Locate the cell with the specified text and output its (x, y) center coordinate. 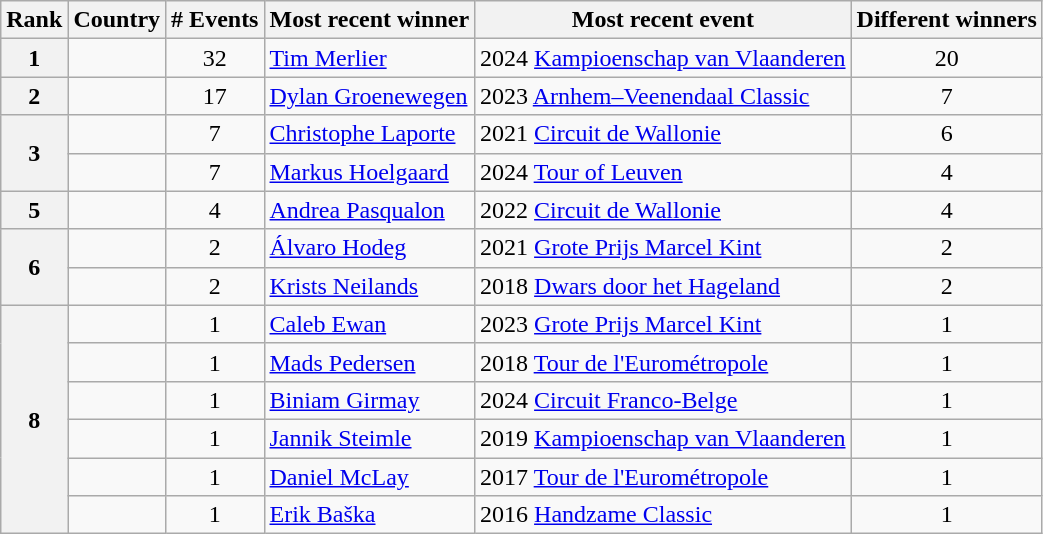
32 (215, 58)
Mads Pedersen (370, 362)
5 (34, 210)
8 (34, 419)
Jannik Steimle (370, 438)
2023 Arnhem–Veenendaal Classic (663, 96)
2021 Circuit de Wallonie (663, 134)
Biniam Girmay (370, 400)
Caleb Ewan (370, 324)
2024 Tour of Leuven (663, 172)
20 (946, 58)
Christophe Laporte (370, 134)
Krists Neilands (370, 286)
2021 Grote Prijs Marcel Kint (663, 248)
Country (117, 20)
2024 Circuit Franco-Belge (663, 400)
2022 Circuit de Wallonie (663, 210)
2019 Kampioenschap van Vlaanderen (663, 438)
2018 Tour de l'Eurométropole (663, 362)
Rank (34, 20)
Álvaro Hodeg (370, 248)
17 (215, 96)
Andrea Pasqualon (370, 210)
Tim Merlier (370, 58)
Different winners (946, 20)
Most recent winner (370, 20)
2023 Grote Prijs Marcel Kint (663, 324)
Most recent event (663, 20)
Daniel McLay (370, 477)
2024 Kampioenschap van Vlaanderen (663, 58)
2017 Tour de l'Eurométropole (663, 477)
Dylan Groenewegen (370, 96)
Erik Baška (370, 515)
2016 Handzame Classic (663, 515)
# Events (215, 20)
3 (34, 153)
Markus Hoelgaard (370, 172)
2018 Dwars door het Hageland (663, 286)
